Search for the cell housing the specified text and yield its (X, Y) center coordinate. 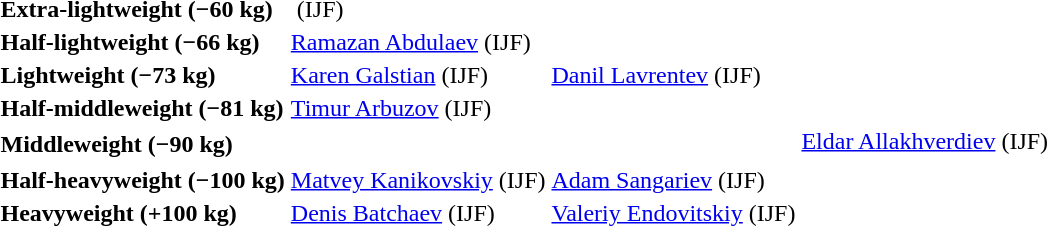
Adam Sangariev (IJF) (674, 180)
Matvey Kanikovskiy (IJF) (418, 180)
Danil Lavrentev (IJF) (674, 75)
Timur Arbuzov (IJF) (418, 108)
Ramazan Abdulaev (IJF) (418, 42)
Karen Galstian (IJF) (418, 75)
